Search for the cell housing the specified text and yield its [X, Y] center coordinate. 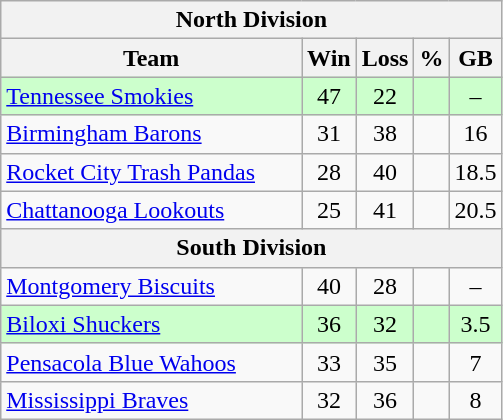
7 [476, 362]
25 [330, 210]
38 [385, 134]
22 [385, 96]
Rocket City Trash Pandas [152, 172]
North Division [252, 20]
18.5 [476, 172]
Biloxi Shuckers [152, 324]
Win [330, 58]
Chattanooga Lookouts [152, 210]
35 [385, 362]
16 [476, 134]
33 [330, 362]
47 [330, 96]
3.5 [476, 324]
31 [330, 134]
% [432, 58]
Tennessee Smokies [152, 96]
South Division [252, 248]
Team [152, 58]
Mississippi Braves [152, 400]
20.5 [476, 210]
41 [385, 210]
Loss [385, 58]
Montgomery Biscuits [152, 286]
Pensacola Blue Wahoos [152, 362]
Birmingham Barons [152, 134]
GB [476, 58]
8 [476, 400]
